Extract the [x, y] coordinate from the center of the cell holding the provided text.  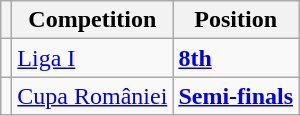
Competition [92, 20]
Semi-finals [236, 96]
8th [236, 58]
Liga I [92, 58]
Position [236, 20]
Cupa României [92, 96]
